Extract the [X, Y] coordinate from the center of the cell holding the provided text.  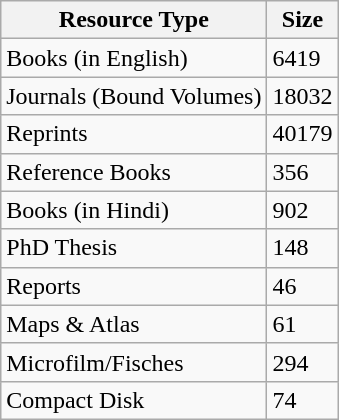
18032 [302, 96]
46 [302, 286]
40179 [302, 134]
Reprints [134, 134]
Resource Type [134, 20]
Compact Disk [134, 400]
Journals (Bound Volumes) [134, 96]
902 [302, 210]
Reference Books [134, 172]
Microfilm/Fisches [134, 362]
PhD Thesis [134, 248]
74 [302, 400]
148 [302, 248]
Maps & Atlas [134, 324]
6419 [302, 58]
Books (in Hindi) [134, 210]
Reports [134, 286]
Size [302, 20]
356 [302, 172]
61 [302, 324]
294 [302, 362]
Books (in English) [134, 58]
